Detect which cell encompasses the target text, then output its [X, Y] center coordinate. 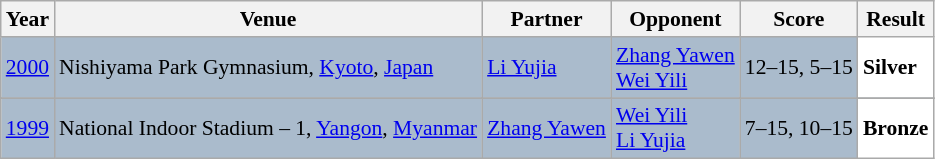
Opponent [676, 19]
Score [799, 19]
1999 [28, 128]
National Indoor Stadium – 1, Yangon, Myanmar [268, 128]
Zhang Yawen Wei Yili [676, 68]
12–15, 5–15 [799, 68]
Nishiyama Park Gymnasium, Kyoto, Japan [268, 68]
Zhang Yawen [546, 128]
Wei Yili Li Yujia [676, 128]
Li Yujia [546, 68]
Partner [546, 19]
Venue [268, 19]
7–15, 10–15 [799, 128]
2000 [28, 68]
Year [28, 19]
Result [896, 19]
Silver [896, 68]
Bronze [896, 128]
